Extract the [x, y] coordinate from the center of the cell holding the provided text.  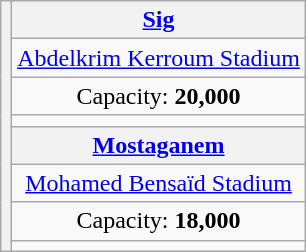
Abdelkrim Kerroum Stadium [159, 58]
Sig [159, 20]
Mostaganem [159, 145]
Capacity: 18,000 [159, 221]
Capacity: 20,000 [159, 96]
Mohamed Bensaïd Stadium [159, 183]
